Search for the cell housing the specified text and yield its (x, y) center coordinate. 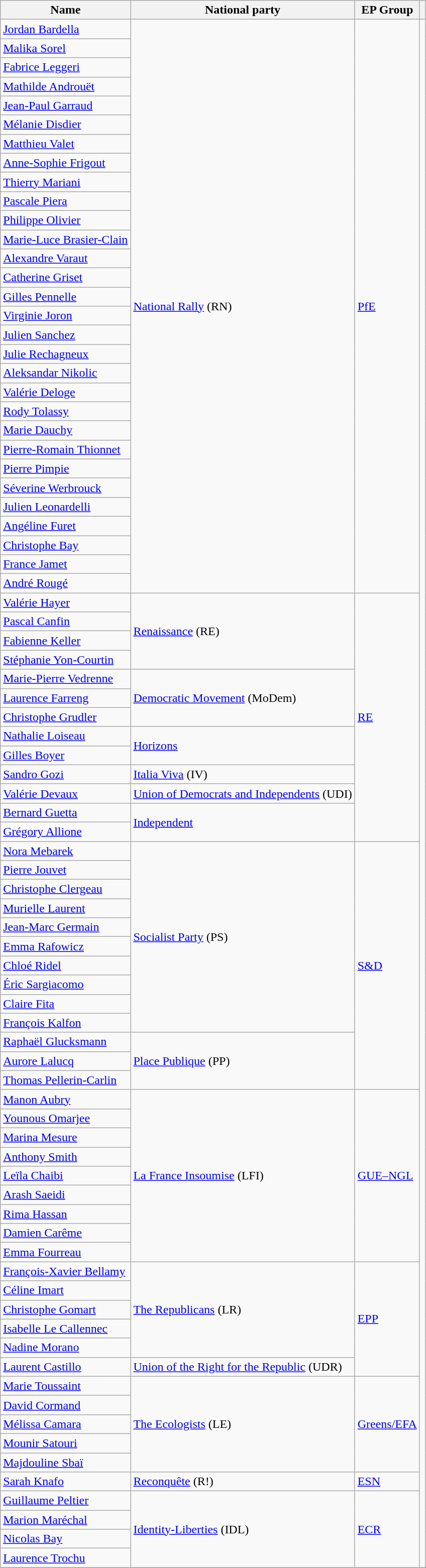
Democratic Movement (MoDem) (243, 698)
Mounir Satouri (65, 1443)
Place Publique (PP) (243, 1061)
Younous Omarjee (65, 1118)
Pascale Piera (65, 201)
Greens/EFA (387, 1424)
Murielle Laurent (65, 908)
Name (65, 10)
Damien Carême (65, 1233)
Éric Sargiacomo (65, 985)
Anthony Smith (65, 1156)
Catherine Griset (65, 278)
The Republicans (LR) (243, 1309)
François Kalfon (65, 1023)
Mélanie Disdier (65, 125)
Emma Fourreau (65, 1252)
Christophe Gomart (65, 1309)
Aleksandar Nikolic (65, 373)
Guillaume Peltier (65, 1501)
Bernard Guetta (65, 812)
Grégory Allione (65, 831)
Valérie Hayer (65, 602)
Pierre Pimpie (65, 468)
Majdouline Sbaï (65, 1463)
EP Group (387, 10)
Fabienne Keller (65, 641)
Claire Fita (65, 1004)
PfE (387, 306)
Gilles Pennelle (65, 297)
Socialist Party (PS) (243, 937)
Matthieu Valet (65, 144)
Jordan Bardella (65, 29)
Renaissance (RE) (243, 631)
Independent (243, 822)
Malika Sorel (65, 48)
Laurence Trochu (65, 1558)
Christophe Grudler (65, 717)
Italia Viva (IV) (243, 774)
Céline Imart (65, 1290)
Marie-Pierre Vedrenne (65, 679)
Julien Sanchez (65, 335)
Pierre-Romain Thionnet (65, 449)
Christophe Clergeau (65, 889)
ESN (387, 1482)
Séverine Werbrouck (65, 488)
Julien Leonardelli (65, 507)
Chloé Ridel (65, 966)
Virginie Joron (65, 316)
Alexandre Varaut (65, 259)
Marina Mesure (65, 1137)
Jean-Marc Germain (65, 927)
Horizons (243, 746)
Christophe Bay (65, 545)
National Rally (RN) (243, 306)
André Rougé (65, 583)
Identity-Liberties (IDL) (243, 1529)
La France Insoumise (LFI) (243, 1176)
Isabelle Le Callennec (65, 1329)
François-Xavier Bellamy (65, 1271)
France Jamet (65, 564)
Marie-Luce Brasier-Clain (65, 239)
The Ecologists (LE) (243, 1424)
Gilles Boyer (65, 755)
EPP (387, 1319)
Valérie Deloge (65, 392)
Julie Rechagneux (65, 354)
Nicolas Bay (65, 1539)
National party (243, 10)
Mathilde Androuët (65, 86)
Marie Dauchy (65, 430)
Sarah Knafo (65, 1482)
Rima Hassan (65, 1214)
Thomas Pellerin-Carlin (65, 1080)
David Cormand (65, 1405)
Laurent Castillo (65, 1367)
Jean-Paul Garraud (65, 105)
Stéphanie Yon-Courtin (65, 660)
Sandro Gozi (65, 774)
Laurence Farreng (65, 698)
Valérie Devaux (65, 793)
Nadine Morano (65, 1348)
Union of Democrats and Independents (UDI) (243, 793)
Marie Toussaint (65, 1386)
Union of the Right for the Republic (UDR) (243, 1367)
RE (387, 717)
GUE–NGL (387, 1176)
ECR (387, 1529)
Manon Aubry (65, 1099)
Pierre Jouvet (65, 870)
Rody Tolassy (65, 411)
Leïla Chaibi (65, 1176)
Arash Saeidi (65, 1195)
Emma Rafowicz (65, 946)
Anne-Sophie Frigout (65, 163)
Nathalie Loiseau (65, 736)
Pascal Canfin (65, 622)
Aurore Lalucq (65, 1061)
Marion Maréchal (65, 1520)
Angéline Furet (65, 526)
Raphaël Glucksmann (65, 1042)
Thierry Mariani (65, 182)
Nora Mebarek (65, 851)
Philippe Olivier (65, 220)
S&D (387, 966)
Fabrice Leggeri (65, 67)
Mélissa Camara (65, 1424)
Reconquête (R!) (243, 1482)
